Provide the (X, Y) coordinate of the cell's center where the given text is located.  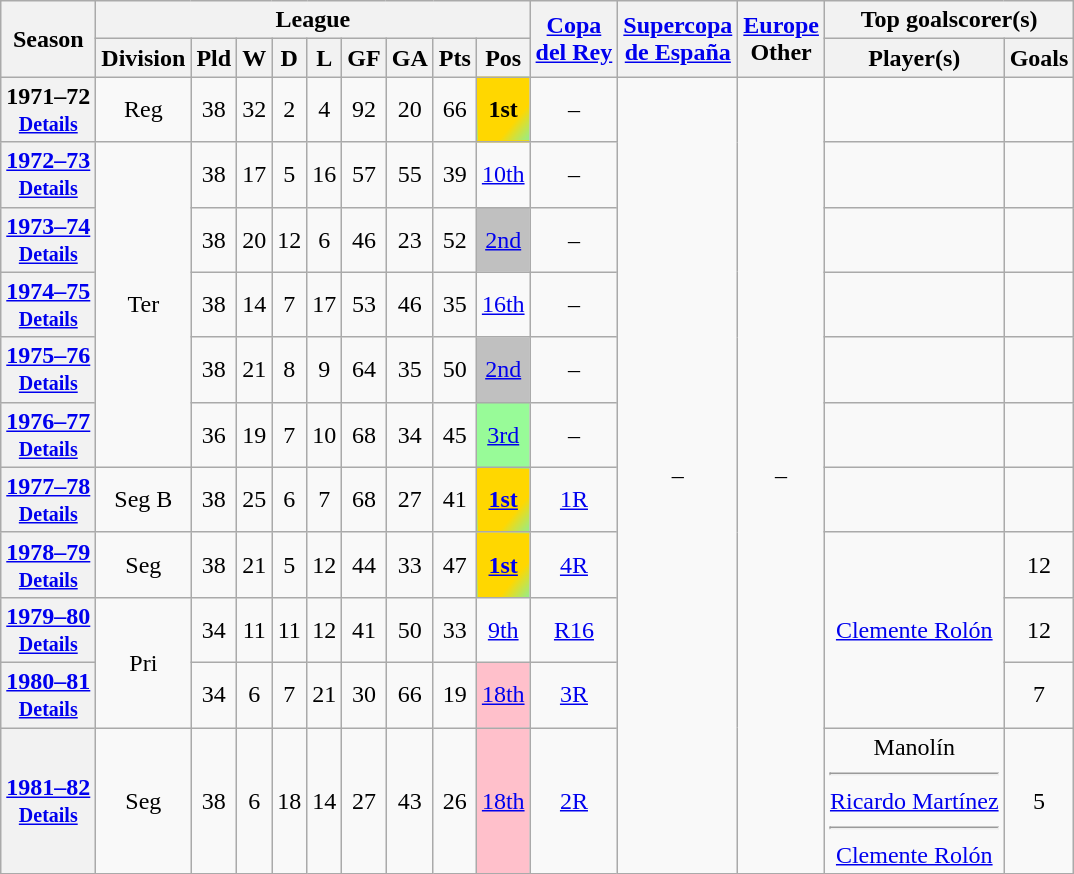
Pts (454, 58)
Pos (503, 58)
53 (364, 304)
25 (254, 500)
D (290, 58)
1973–74 Details (48, 240)
Supercopade España (678, 39)
36 (214, 434)
EuropeOther (782, 39)
Copadel Rey (574, 39)
1R (574, 500)
1980–81 Details (48, 694)
9 (324, 370)
55 (410, 174)
16th (503, 304)
1977–78 Details (48, 500)
16 (324, 174)
L (324, 58)
43 (410, 801)
10th (503, 174)
32 (254, 110)
47 (454, 564)
4R (574, 564)
1974–75 Details (48, 304)
44 (364, 564)
Top goalscorer(s) (948, 20)
W (254, 58)
57 (364, 174)
1976–77 Details (48, 434)
Goals (1039, 58)
2 (290, 110)
Ter (144, 304)
Division (144, 58)
26 (454, 801)
League (313, 20)
23 (410, 240)
1975–76 Details (48, 370)
Seg B (144, 500)
8 (290, 370)
1978–79 Details (48, 564)
Pld (214, 58)
Clemente Rolón (914, 630)
ManolínRicardo MartínezClemente Rolón (914, 801)
Pri (144, 662)
1979–80 Details (48, 630)
30 (364, 694)
9th (503, 630)
1971–72 Details (48, 110)
52 (454, 240)
Season (48, 39)
3rd (503, 434)
3R (574, 694)
Reg (144, 110)
4 (324, 110)
39 (454, 174)
64 (364, 370)
10 (324, 434)
45 (454, 434)
Player(s) (914, 58)
1972–73 Details (48, 174)
R16 (574, 630)
92 (364, 110)
18 (290, 801)
2R (574, 801)
1981–82 Details (48, 801)
GF (364, 58)
GA (410, 58)
